From the cell containing the given text, extract its center point as [x, y] coordinate. 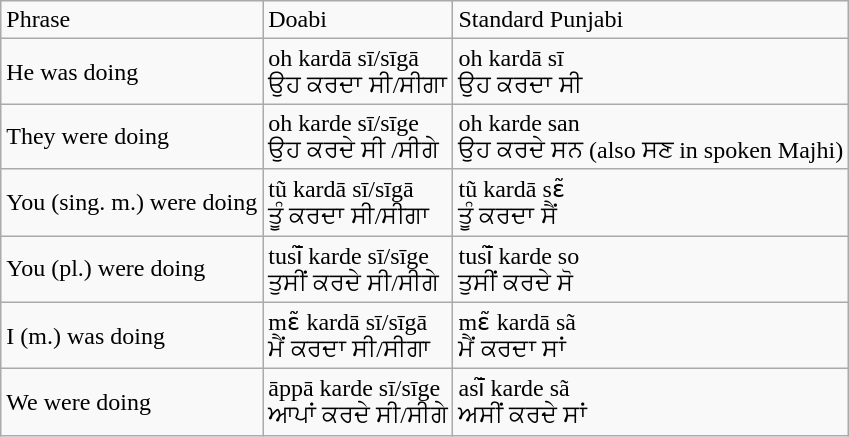
oh karde sanਉਹ ਕਰਦੇ ਸਨ (also ਸਣ in spoken Majhi) [651, 136]
We were doing [132, 402]
tusī̃ karde sī/sīgeਤੁਸੀਂ ਕਰਦੇ ਸੀ/ਸੀਗੇ [358, 270]
āppā karde sī/sīgeਆਪਾਂ ਕਰਦੇ ਸੀ/ਸੀਗੇ [358, 402]
You (pl.) were doing [132, 270]
Standard Punjabi [651, 20]
They were doing [132, 136]
oh kardā sī/sīgāਉਹ ਕਰਦਾ ਸੀ/ਸੀਗਾ [358, 72]
mɛ̃ kardā sãਮੈਂ ਕਰਦਾ ਸਾਂ [651, 336]
He was doing [132, 72]
tũ kardā sī/sīgāਤੂੰ ਕਰਦਾ ਸੀ/ਸੀਗਾ [358, 202]
tũ kardā sɛ̃ਤੂੰ ਕਰਦਾ ਸੈਂ [651, 202]
tusī̃ karde soਤੁਸੀਂ ਕਰਦੇ ਸੋ [651, 270]
Doabi [358, 20]
Phrase [132, 20]
You (sing. m.) were doing [132, 202]
mɛ̃ kardā sī/sīgāਮੈਂ ਕਰਦਾ ਸੀ/ਸੀਗਾ [358, 336]
oh karde sī/sīgeਉਹ ਕਰਦੇ ਸੀ /ਸੀਗੇ [358, 136]
asī̃ karde sãਅਸੀਂ ਕਰਦੇ ਸਾਂ [651, 402]
I (m.) was doing [132, 336]
oh kardā sīਉਹ ਕਰਦਾ ਸੀ [651, 72]
